Identify which cell holds the provided text, then report its (X, Y) central coordinate. 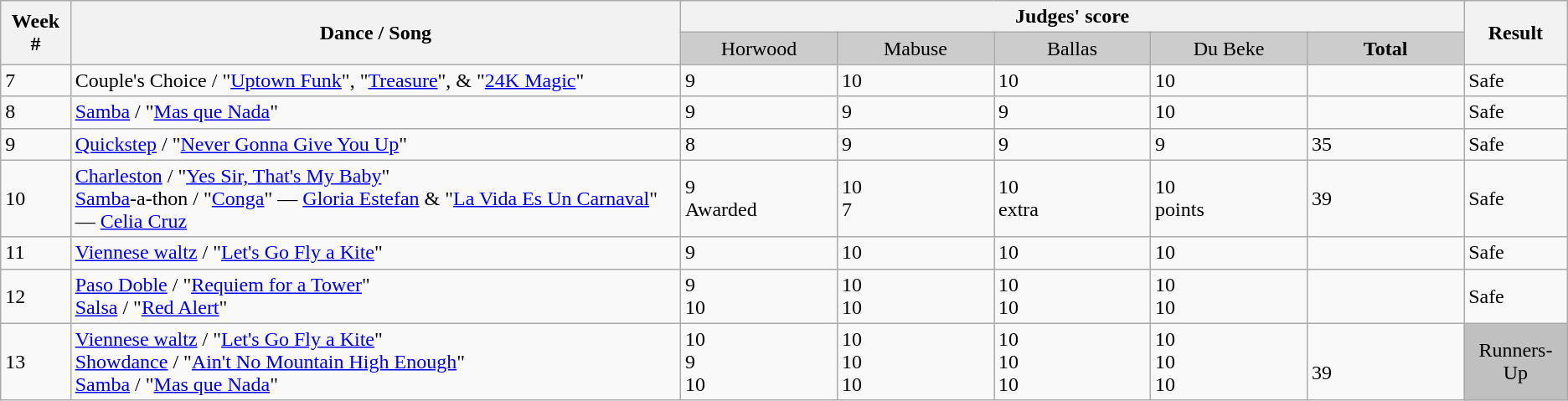
12 (35, 296)
10extra (1072, 198)
Charleston / "Yes Sir, That's My Baby" Samba-a-thon / "Conga" — Gloria Estefan & "La Vida Es Un Carnaval" — Celia Cruz (375, 198)
Viennese waltz / "Let's Go Fly a Kite" (375, 253)
910 (759, 296)
9Awarded (759, 198)
10910 (759, 362)
Dance / Song (375, 33)
Quickstep / "Never Gonna Give You Up" (375, 144)
107 (915, 198)
35 (1385, 144)
Viennese waltz / "Let's Go Fly a Kite"Showdance / "Ain't No Mountain High Enough"Samba / "Mas que Nada" (375, 362)
7 (35, 80)
Couple's Choice / "Uptown Funk", "Treasure", & "24K Magic" (375, 80)
Judges' score (1072, 17)
Du Beke (1230, 49)
10points (1230, 198)
Paso Doble / "Requiem for a Tower"Salsa / "Red Alert" (375, 296)
Samba / "Mas que Nada" (375, 112)
Horwood (759, 49)
11 (35, 253)
13 (35, 362)
Ballas (1072, 49)
Total (1385, 49)
Week # (35, 33)
Result (1516, 33)
Mabuse (915, 49)
Runners-Up (1516, 362)
